Identify which cell holds the provided text, then report its (X, Y) central coordinate. 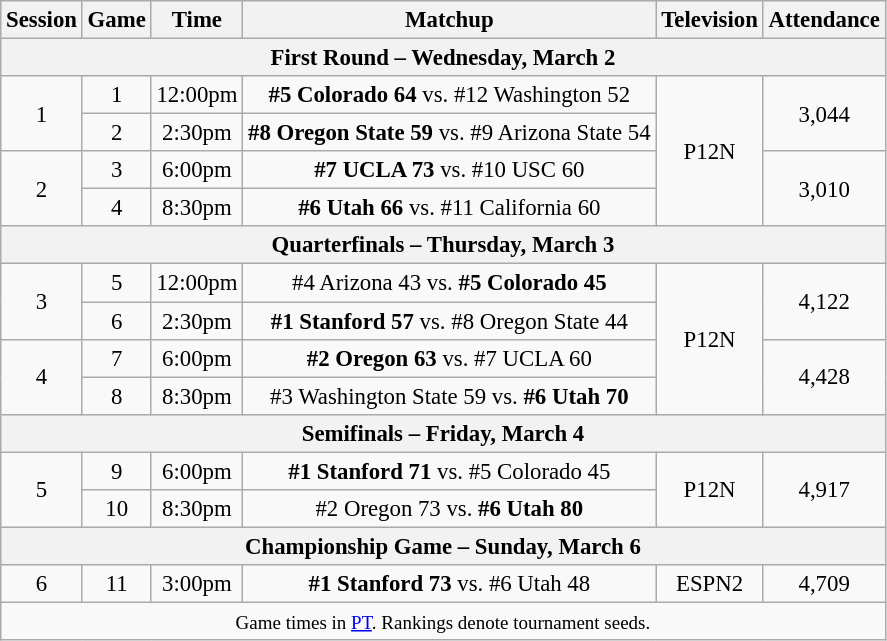
Quarterfinals – Thursday, March 3 (443, 245)
4,917 (824, 490)
#2 Oregon 73 vs. #6 Utah 80 (450, 509)
First Round – Wednesday, March 2 (443, 58)
11 (116, 584)
Attendance (824, 20)
#4 Arizona 43 vs. #5 Colorado 45 (450, 283)
#1 Stanford 57 vs. #8 Oregon State 44 (450, 321)
Television (710, 20)
Semifinals – Friday, March 4 (443, 433)
Matchup (450, 20)
#6 Utah 66 vs. #11 California 60 (450, 208)
#5 Colorado 64 vs. #12 Washington 52 (450, 95)
#2 Oregon 63 vs. #7 UCLA 60 (450, 358)
3:00pm (197, 584)
Time (197, 20)
8 (116, 396)
Championship Game – Sunday, March 6 (443, 546)
#1 Stanford 73 vs. #6 Utah 48 (450, 584)
7 (116, 358)
3,044 (824, 114)
#1 Stanford 71 vs. #5 Colorado 45 (450, 471)
Game (116, 20)
4,428 (824, 376)
ESPN2 (710, 584)
Game times in PT. Rankings denote tournament seeds. (443, 621)
#8 Oregon State 59 vs. #9 Arizona State 54 (450, 133)
4,709 (824, 584)
10 (116, 509)
3,010 (824, 188)
#3 Washington State 59 vs. #6 Utah 70 (450, 396)
9 (116, 471)
4,122 (824, 302)
Session (42, 20)
#7 UCLA 73 vs. #10 USC 60 (450, 170)
